Locate the cell with the specified text and output its (x, y) center coordinate. 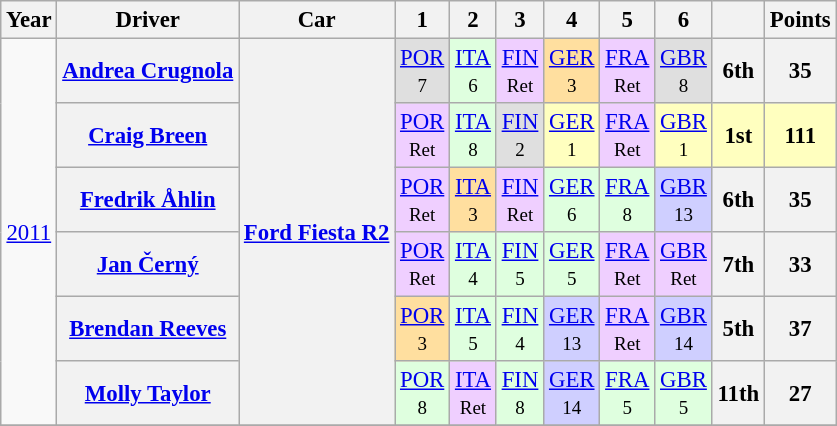
GER3 (572, 72)
GER6 (572, 200)
Fredrik Åhlin (148, 200)
37 (800, 330)
ITA6 (474, 72)
2 (474, 20)
7th (738, 264)
FRA8 (628, 200)
FIN4 (520, 330)
4 (572, 20)
GER1 (572, 136)
33 (800, 264)
Andrea Crugnola (148, 72)
Points (800, 20)
GER13 (572, 330)
FIN5 (520, 264)
1 (422, 20)
Driver (148, 20)
3 (520, 20)
Year (29, 20)
GBR8 (684, 72)
GBR1 (684, 136)
1st (738, 136)
Car (317, 20)
FIN2 (520, 136)
ITA5 (474, 330)
111 (800, 136)
ITA3 (474, 200)
ITA4 (474, 264)
Jan Černý (148, 264)
ITA8 (474, 136)
POR7 (422, 72)
POR3 (422, 330)
5 (628, 20)
GBR13 (684, 200)
Brendan Reeves (148, 330)
5th (738, 330)
GBR14 (684, 330)
GER5 (572, 264)
6 (684, 20)
Craig Breen (148, 136)
GBRRet (684, 264)
